Scan for the cell matching the given text and deliver its [X, Y] coordinate at center. 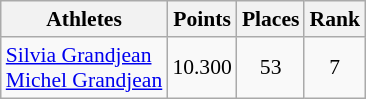
Places [271, 19]
Silvia GrandjeanMichel Grandjean [84, 68]
10.300 [202, 68]
Athletes [84, 19]
7 [334, 68]
Rank [334, 19]
53 [271, 68]
Points [202, 19]
